Return [X, Y] of the center of cell containing provided text 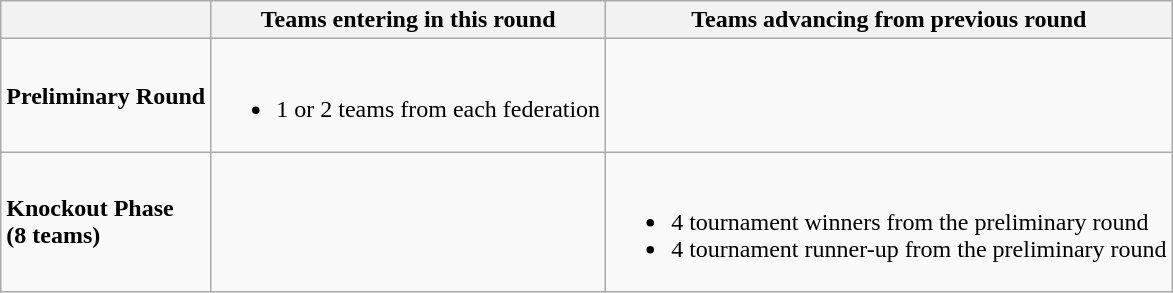
4 tournament winners from the preliminary round4 tournament runner-up from the preliminary round [889, 222]
1 or 2 teams from each federation [408, 96]
Teams advancing from previous round [889, 20]
Preliminary Round [106, 96]
Knockout Phase(8 teams) [106, 222]
Teams entering in this round [408, 20]
